Scan for the cell matching the given text and deliver its (X, Y) coordinate at center. 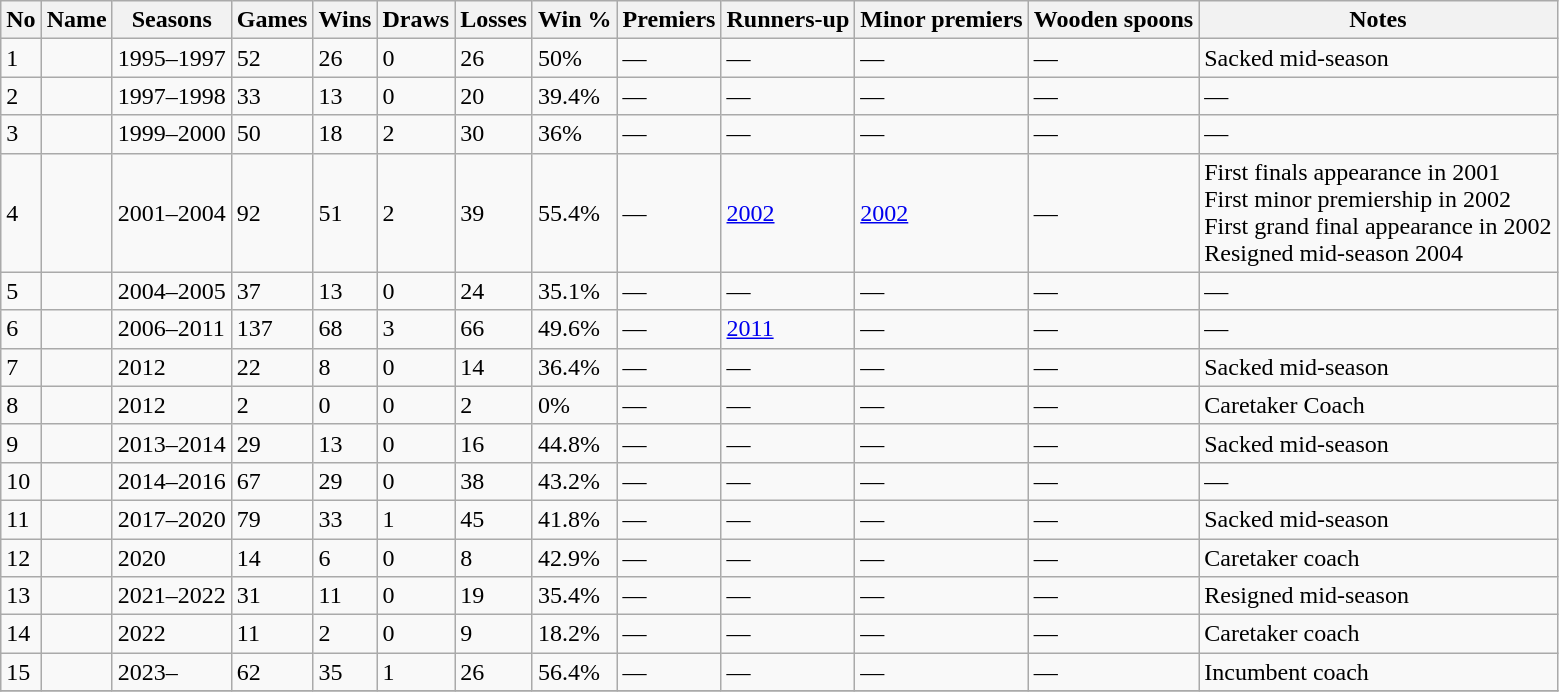
Losses (494, 20)
66 (494, 329)
22 (272, 367)
15 (21, 672)
30 (494, 134)
37 (272, 291)
1997–1998 (172, 96)
24 (494, 291)
2013–2014 (172, 443)
5 (21, 291)
51 (345, 212)
2014–2016 (172, 481)
Caretaker Coach (1378, 405)
35 (345, 672)
1995–1997 (172, 58)
Minor premiers (942, 20)
2001–2004 (172, 212)
36.4% (574, 367)
16 (494, 443)
2022 (172, 634)
49.6% (574, 329)
62 (272, 672)
0% (574, 405)
Win % (574, 20)
7 (21, 367)
2006–2011 (172, 329)
31 (272, 596)
2017–2020 (172, 519)
2004–2005 (172, 291)
38 (494, 481)
2021–2022 (172, 596)
Name (76, 20)
35.1% (574, 291)
41.8% (574, 519)
12 (21, 557)
35.4% (574, 596)
18.2% (574, 634)
52 (272, 58)
10 (21, 481)
68 (345, 329)
20 (494, 96)
55.4% (574, 212)
56.4% (574, 672)
45 (494, 519)
Incumbent coach (1378, 672)
18 (345, 134)
1999–2000 (172, 134)
43.2% (574, 481)
2020 (172, 557)
19 (494, 596)
67 (272, 481)
42.9% (574, 557)
4 (21, 212)
Premiers (669, 20)
Seasons (172, 20)
36% (574, 134)
Resigned mid-season (1378, 596)
50 (272, 134)
Games (272, 20)
39.4% (574, 96)
137 (272, 329)
79 (272, 519)
92 (272, 212)
No (21, 20)
Wooden spoons (1113, 20)
Draws (416, 20)
44.8% (574, 443)
50% (574, 58)
Wins (345, 20)
First finals appearance in 2001First minor premiership in 2002First grand final appearance in 2002Resigned mid-season 2004 (1378, 212)
Runners-up (788, 20)
2011 (788, 329)
2023– (172, 672)
39 (494, 212)
Notes (1378, 20)
